Return [X, Y] of the center of cell containing provided text 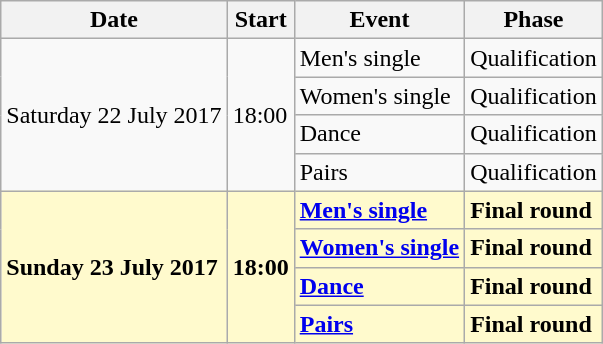
Event [379, 20]
Sunday 23 July 2017 [114, 267]
Date [114, 20]
Saturday 22 July 2017 [114, 115]
Phase [534, 20]
Start [260, 20]
